Return [x, y] of the center of cell containing provided text 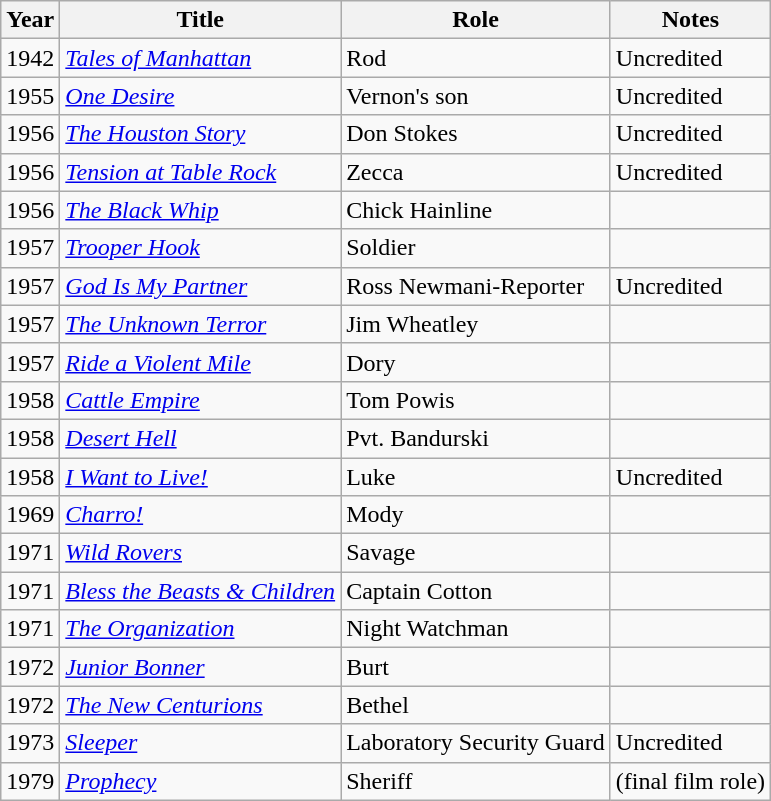
Zecca [476, 172]
God Is My Partner [200, 286]
The Organization [200, 629]
Bethel [476, 705]
Night Watchman [476, 629]
Ride a Violent Mile [200, 362]
1969 [30, 515]
Tension at Table Rock [200, 172]
Laboratory Security Guard [476, 743]
Soldier [476, 248]
Sleeper [200, 743]
1973 [30, 743]
Cattle Empire [200, 400]
Title [200, 20]
One Desire [200, 96]
Ross Newmani-Reporter [476, 286]
Don Stokes [476, 134]
(final film role) [690, 781]
Dory [476, 362]
Charro! [200, 515]
Notes [690, 20]
Luke [476, 477]
Sheriff [476, 781]
The Black Whip [200, 210]
Jim Wheatley [476, 324]
1979 [30, 781]
Captain Cotton [476, 591]
I Want to Live! [200, 477]
The Houston Story [200, 134]
The Unknown Terror [200, 324]
Junior Bonner [200, 667]
Vernon's son [476, 96]
Savage [476, 553]
1942 [30, 58]
Year [30, 20]
Role [476, 20]
Rod [476, 58]
Chick Hainline [476, 210]
1955 [30, 96]
Trooper Hook [200, 248]
Mody [476, 515]
Bless the Beasts & Children [200, 591]
Pvt. Bandurski [476, 438]
Burt [476, 667]
Prophecy [200, 781]
Tom Powis [476, 400]
Tales of Manhattan [200, 58]
The New Centurions [200, 705]
Wild Rovers [200, 553]
Desert Hell [200, 438]
